Find where the given text appears and provide that cell's center as [X, Y] coordinate. 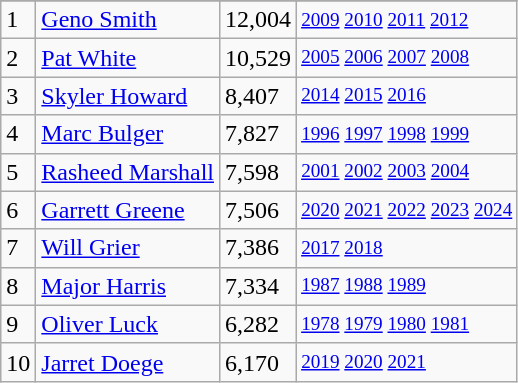
8 [18, 286]
1987 1988 1989 [407, 286]
Will Grier [128, 248]
12,004 [258, 20]
2009 2010 2011 2012 [407, 20]
Marc Bulger [128, 134]
7,598 [258, 172]
6,170 [258, 362]
2014 2015 2016 [407, 96]
6 [18, 210]
2017 2018 [407, 248]
8,407 [258, 96]
2019 2020 2021 [407, 362]
3 [18, 96]
7,386 [258, 248]
7,506 [258, 210]
1978 1979 1980 1981 [407, 324]
Rasheed Marshall [128, 172]
7 [18, 248]
10 [18, 362]
9 [18, 324]
1996 1997 1998 1999 [407, 134]
4 [18, 134]
Skyler Howard [128, 96]
Pat White [128, 58]
Jarret Doege [128, 362]
1 [18, 20]
Major Harris [128, 286]
5 [18, 172]
7,334 [258, 286]
2 [18, 58]
2005 2006 2007 2008 [407, 58]
7,827 [258, 134]
10,529 [258, 58]
2020 2021 2022 2023 2024 [407, 210]
Oliver Luck [128, 324]
6,282 [258, 324]
Geno Smith [128, 20]
Garrett Greene [128, 210]
2001 2002 2003 2004 [407, 172]
